From the cell containing the given text, extract its center point as (X, Y) coordinate. 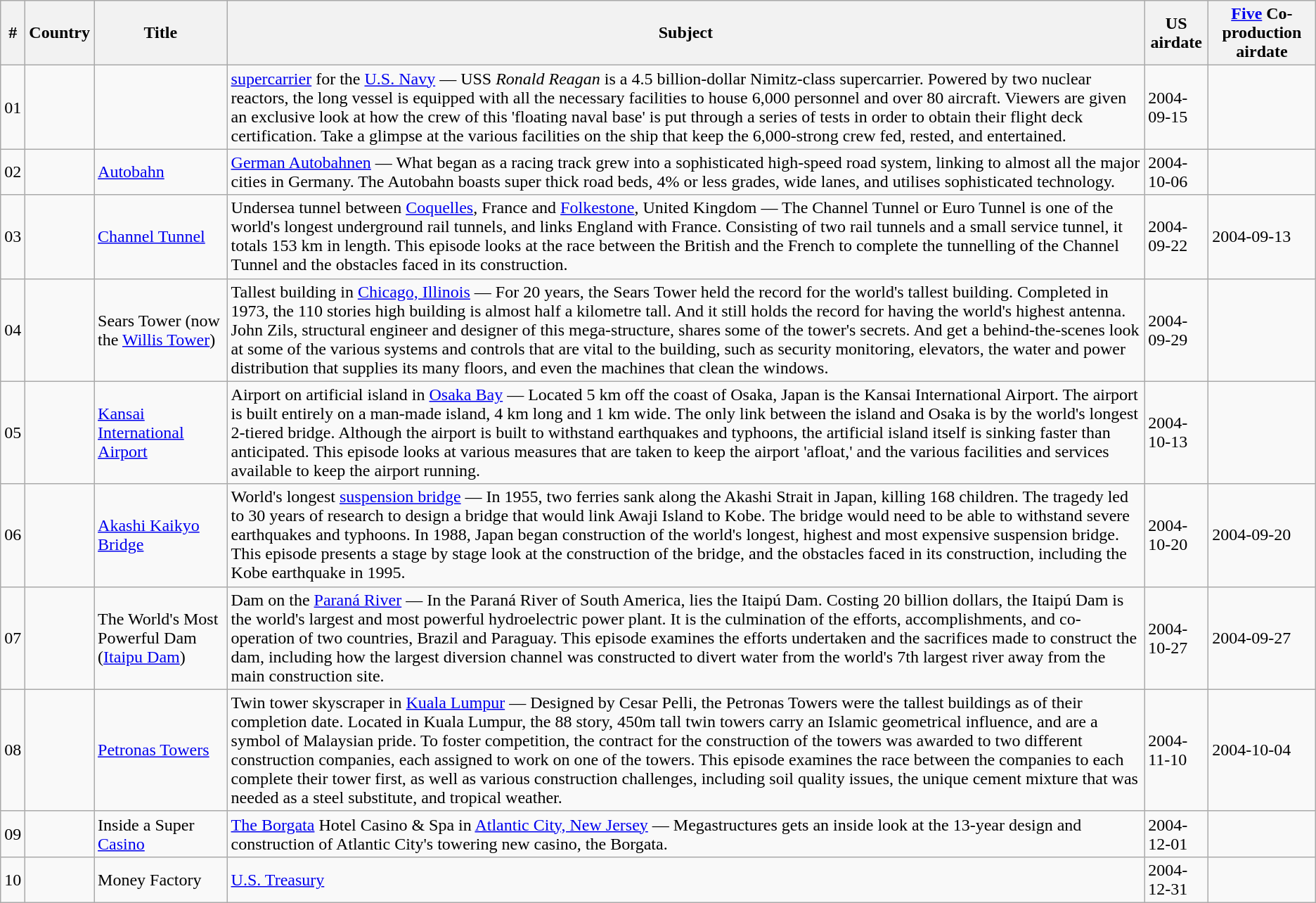
Akashi Kaikyo Bridge (160, 535)
2004-10-20 (1177, 535)
2004-09-29 (1177, 330)
Autobahn (160, 172)
Title (160, 33)
Sears Tower (now the Willis Tower) (160, 330)
2004-10-06 (1177, 172)
U.S. Treasury (686, 879)
2004-09-22 (1177, 236)
Country (60, 33)
Money Factory (160, 879)
10 (13, 879)
Inside a Super Casino (160, 834)
2004-12-31 (1177, 879)
2004-10-13 (1177, 433)
2004-09-20 (1263, 535)
02 (13, 172)
01 (13, 107)
07 (13, 638)
2004-12-01 (1177, 834)
2004-09-13 (1263, 236)
Kansai International Airport (160, 433)
# (13, 33)
2004-09-15 (1177, 107)
Subject (686, 33)
2004-11-10 (1177, 750)
03 (13, 236)
04 (13, 330)
2004-10-27 (1177, 638)
Channel Tunnel (160, 236)
06 (13, 535)
09 (13, 834)
US airdate (1177, 33)
08 (13, 750)
2004-10-04 (1263, 750)
The World's Most Powerful Dam (Itaipu Dam) (160, 638)
2004-09-27 (1263, 638)
Five Co-production airdate (1263, 33)
Petronas Towers (160, 750)
05 (13, 433)
